Find where the given text appears and provide that cell's center as (X, Y) coordinate. 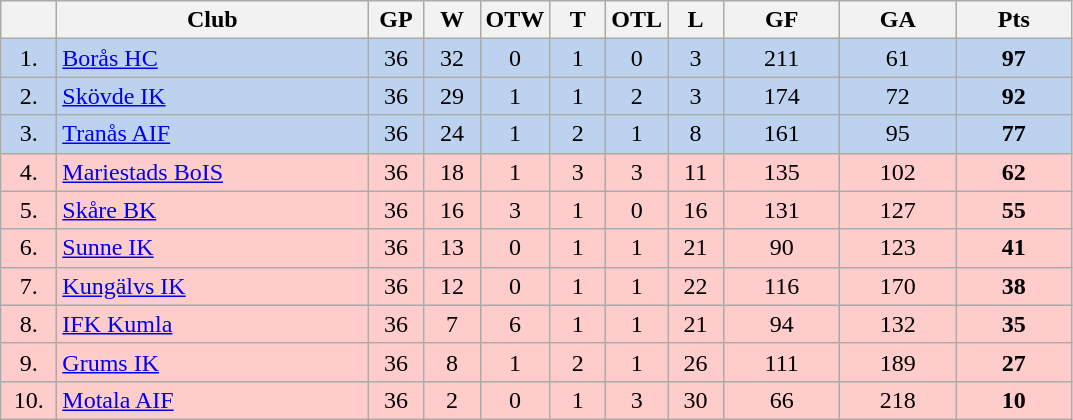
W (452, 20)
97 (1014, 58)
13 (452, 248)
77 (1014, 134)
IFK Kumla (212, 324)
Grums IK (212, 362)
38 (1014, 286)
55 (1014, 210)
Borås HC (212, 58)
102 (898, 172)
94 (782, 324)
22 (696, 286)
41 (1014, 248)
211 (782, 58)
Kungälvs IK (212, 286)
Club (212, 20)
72 (898, 96)
18 (452, 172)
12 (452, 286)
GP (396, 20)
7. (29, 286)
GF (782, 20)
32 (452, 58)
29 (452, 96)
24 (452, 134)
L (696, 20)
127 (898, 210)
189 (898, 362)
92 (1014, 96)
161 (782, 134)
Sunne IK (212, 248)
6. (29, 248)
26 (696, 362)
8. (29, 324)
Tranås AIF (212, 134)
90 (782, 248)
T (578, 20)
OTW (515, 20)
116 (782, 286)
111 (782, 362)
123 (898, 248)
174 (782, 96)
66 (782, 400)
Skövde IK (212, 96)
218 (898, 400)
Motala AIF (212, 400)
Pts (1014, 20)
9. (29, 362)
135 (782, 172)
4. (29, 172)
131 (782, 210)
62 (1014, 172)
1. (29, 58)
10 (1014, 400)
5. (29, 210)
7 (452, 324)
3. (29, 134)
170 (898, 286)
OTL (637, 20)
2. (29, 96)
11 (696, 172)
6 (515, 324)
10. (29, 400)
95 (898, 134)
35 (1014, 324)
27 (1014, 362)
30 (696, 400)
Mariestads BoIS (212, 172)
132 (898, 324)
GA (898, 20)
Skåre BK (212, 210)
61 (898, 58)
